Find where the given text appears and provide that cell's center as (X, Y) coordinate. 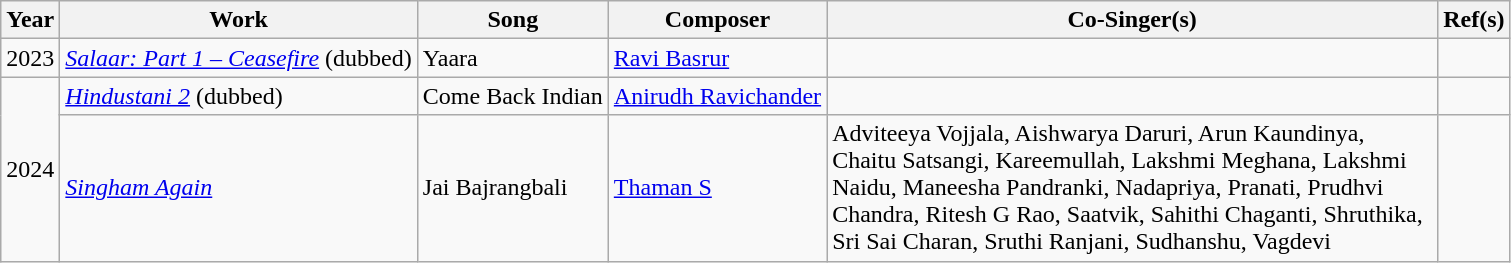
Come Back Indian (512, 96)
Jai Bajrangbali (512, 188)
Thaman S (717, 188)
Anirudh Ravichander (717, 96)
Ref(s) (1474, 20)
Co-Singer(s) (1132, 20)
Year (30, 20)
Ravi Basrur (717, 58)
Work (238, 20)
Song (512, 20)
Composer (717, 20)
2023 (30, 58)
Yaara (512, 58)
2024 (30, 169)
Singham Again (238, 188)
Salaar: Part 1 – Ceasefire (dubbed) (238, 58)
Hindustani 2 (dubbed) (238, 96)
